Scan for the cell matching the given text and deliver its [X, Y] coordinate at center. 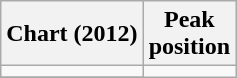
Peakposition [189, 34]
Chart (2012) [72, 34]
